Capture the cell that displays the provided text and extract its (X, Y) central coordinate. 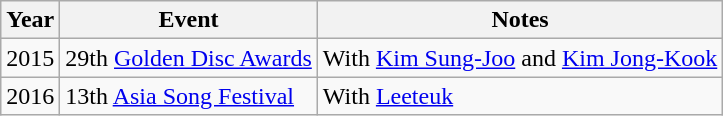
13th Asia Song Festival (189, 96)
With Leeteuk (520, 96)
Year (30, 20)
With Kim Sung-Joo and Kim Jong-Kook (520, 58)
2016 (30, 96)
29th Golden Disc Awards (189, 58)
Notes (520, 20)
2015 (30, 58)
Event (189, 20)
